Scan for the cell matching the given text and deliver its [X, Y] coordinate at center. 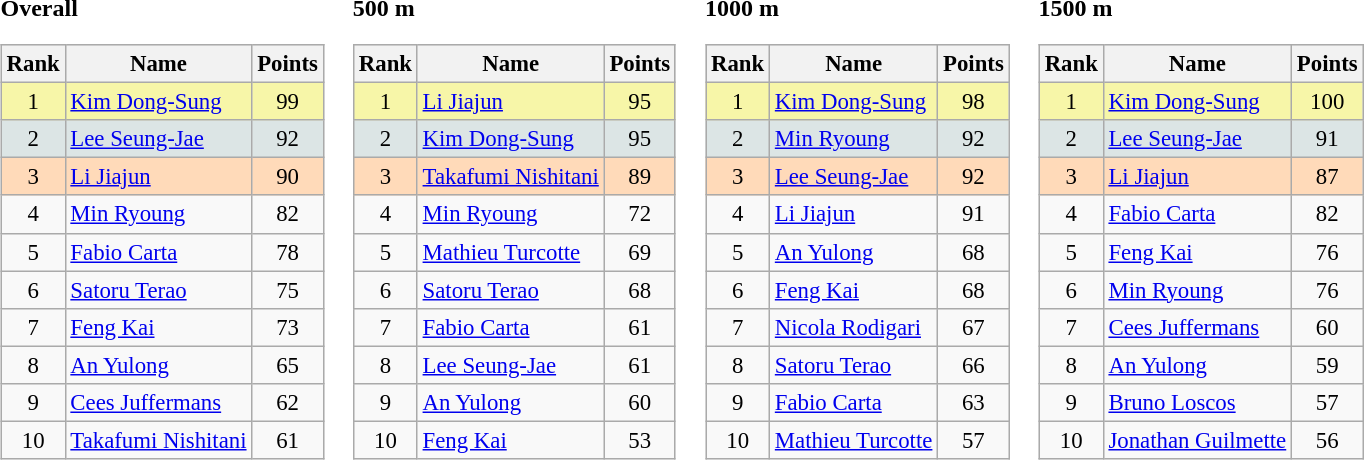
63 [974, 402]
90 [288, 177]
98 [974, 102]
59 [1328, 365]
Jonathan Guilmette [1197, 440]
62 [288, 402]
87 [1328, 177]
72 [640, 214]
69 [640, 252]
89 [640, 177]
75 [288, 290]
73 [288, 327]
78 [288, 252]
65 [288, 365]
66 [974, 365]
Nicola Rodigari [854, 327]
53 [640, 440]
56 [1328, 440]
99 [288, 102]
100 [1328, 102]
Bruno Loscos [1197, 402]
67 [974, 327]
